Pinpoint the cell where the given text exists, returning its [x, y] midpoint coordinate. 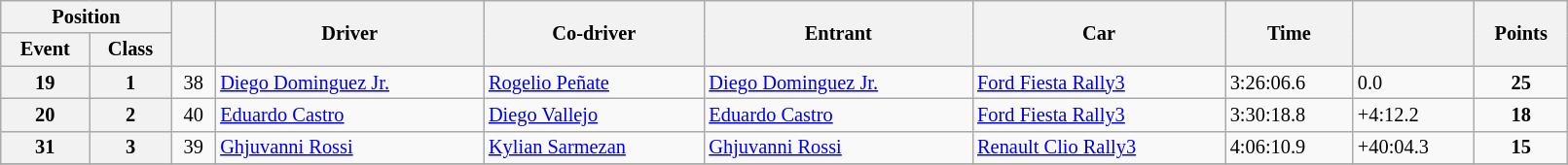
Time [1289, 33]
0.0 [1413, 82]
25 [1520, 82]
4:06:10.9 [1289, 148]
38 [193, 82]
Entrant [838, 33]
3:26:06.6 [1289, 82]
Points [1520, 33]
31 [45, 148]
Class [130, 49]
Co-driver [594, 33]
2 [130, 115]
Event [45, 49]
+40:04.3 [1413, 148]
3:30:18.8 [1289, 115]
40 [193, 115]
15 [1520, 148]
Car [1099, 33]
Position [86, 16]
Driver [349, 33]
Rogelio Peñate [594, 82]
3 [130, 148]
Renault Clio Rally3 [1099, 148]
19 [45, 82]
20 [45, 115]
+4:12.2 [1413, 115]
Kylian Sarmezan [594, 148]
Diego Vallejo [594, 115]
1 [130, 82]
18 [1520, 115]
39 [193, 148]
